From the cell containing the given text, extract its center point as [x, y] coordinate. 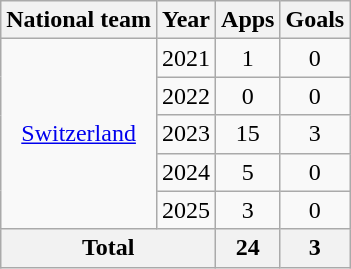
15 [248, 134]
2022 [186, 96]
Goals [315, 20]
2024 [186, 172]
Switzerland [79, 134]
Total [108, 248]
2025 [186, 210]
1 [248, 58]
Year [186, 20]
National team [79, 20]
24 [248, 248]
5 [248, 172]
Apps [248, 20]
2021 [186, 58]
2023 [186, 134]
